Determine the [X, Y] coordinate at the center of the cell enclosing the given text.  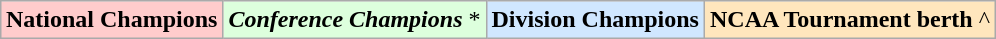
National Champions [111, 20]
NCAA Tournament berth ^ [850, 20]
Division Champions [595, 20]
Conference Champions * [354, 20]
